Scan for the cell matching the given text and deliver its [X, Y] coordinate at center. 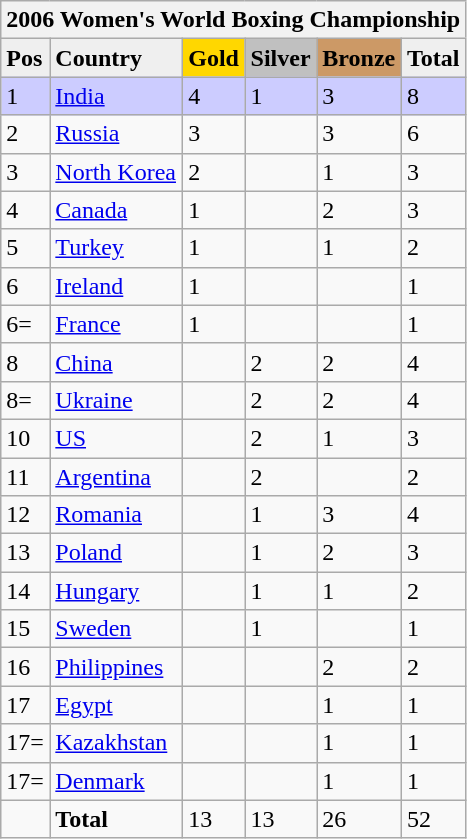
North Korea [116, 172]
16 [26, 667]
Bronze [360, 58]
14 [26, 591]
15 [26, 629]
Gold [214, 58]
12 [26, 515]
26 [360, 819]
Egypt [116, 705]
Canada [116, 210]
China [116, 362]
6= [26, 324]
52 [434, 819]
Russia [116, 134]
Turkey [116, 248]
8= [26, 400]
11 [26, 477]
Silver [281, 58]
Sweden [116, 629]
Argentina [116, 477]
2006 Women's World Boxing Championship [234, 20]
India [116, 96]
Romania [116, 515]
US [116, 438]
17 [26, 705]
France [116, 324]
Country [116, 58]
Kazakhstan [116, 743]
Denmark [116, 781]
Pos [26, 58]
Philippines [116, 667]
5 [26, 248]
Hungary [116, 591]
Ireland [116, 286]
10 [26, 438]
Ukraine [116, 400]
Poland [116, 553]
